Scan for the cell matching the given text and deliver its (x, y) coordinate at center. 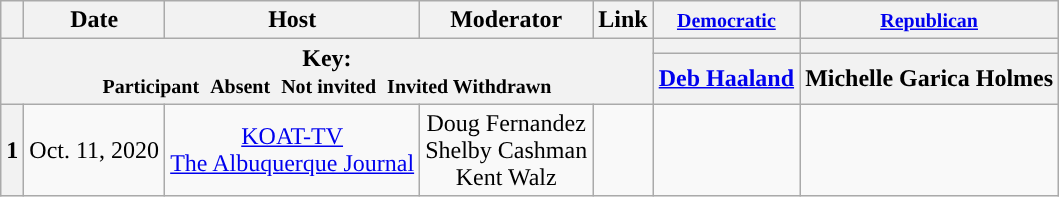
1 (12, 150)
Deb Haaland (726, 78)
Link (623, 20)
Oct. 11, 2020 (94, 150)
Moderator (506, 20)
Republican (930, 20)
Michelle Garica Holmes (930, 78)
Date (94, 20)
KOAT-TVThe Albuquerque Journal (292, 150)
Doug FernandezShelby CashmanKent Walz (506, 150)
Democratic (726, 20)
Key: Participant Absent Not invited Invited Withdrawn (327, 72)
Host (292, 20)
